Scan for the cell matching the given text and deliver its (x, y) coordinate at center. 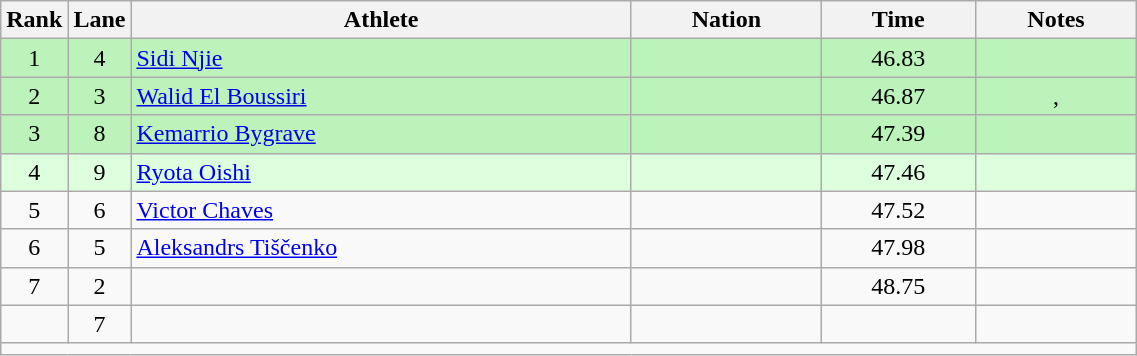
46.87 (898, 96)
Time (898, 20)
Kemarrio Bygrave (381, 134)
1 (34, 58)
Aleksandrs Tiščenko (381, 248)
47.98 (898, 248)
Walid El Boussiri (381, 96)
Victor Chaves (381, 210)
Notes (1056, 20)
, (1056, 96)
Athlete (381, 20)
Rank (34, 20)
9 (100, 172)
Nation (726, 20)
Ryota Oishi (381, 172)
Sidi Njie (381, 58)
46.83 (898, 58)
47.39 (898, 134)
48.75 (898, 286)
8 (100, 134)
47.52 (898, 210)
47.46 (898, 172)
Lane (100, 20)
